Detect which cell encompasses the target text, then output its (x, y) center coordinate. 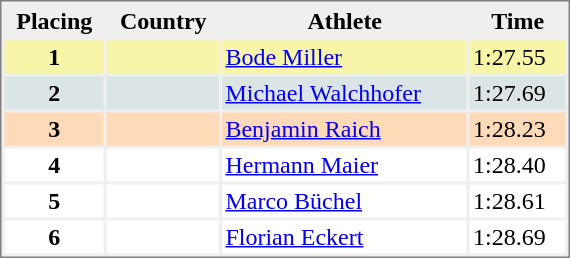
1:27.69 (518, 92)
6 (54, 236)
5 (54, 200)
Florian Eckert (344, 236)
Marco Büchel (344, 200)
Michael Walchhofer (344, 92)
Country (163, 20)
1 (54, 56)
2 (54, 92)
1:27.55 (518, 56)
Placing (54, 20)
4 (54, 164)
Benjamin Raich (344, 128)
1:28.23 (518, 128)
1:28.69 (518, 236)
3 (54, 128)
1:28.61 (518, 200)
Hermann Maier (344, 164)
Athlete (344, 20)
1:28.40 (518, 164)
Bode Miller (344, 56)
Time (518, 20)
